Determine the [X, Y] coordinate at the center of the cell enclosing the given text.  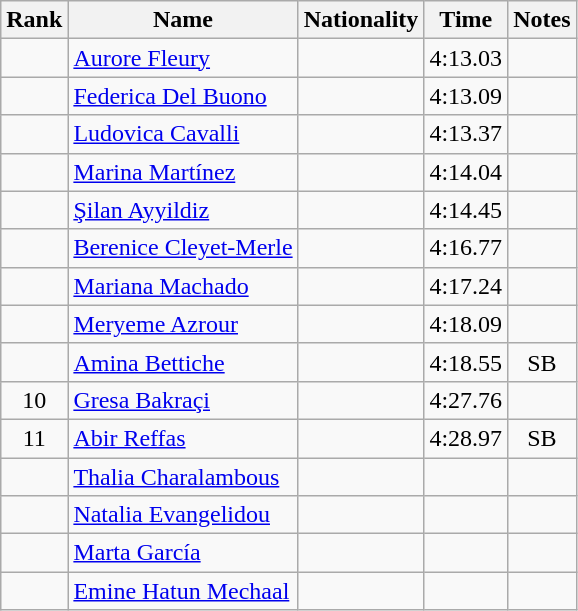
Name [183, 20]
Rank [34, 20]
10 [34, 400]
4:14.45 [466, 210]
Thalia Charalambous [183, 477]
Abir Reffas [183, 438]
4:27.76 [466, 400]
Şilan Ayyildiz [183, 210]
Aurore Fleury [183, 58]
Natalia Evangelidou [183, 515]
Marta García [183, 553]
4:16.77 [466, 248]
Marina Martínez [183, 172]
4:14.04 [466, 172]
Mariana Machado [183, 286]
4:28.97 [466, 438]
Nationality [361, 20]
Amina Bettiche [183, 362]
4:18.55 [466, 362]
4:17.24 [466, 286]
4:13.03 [466, 58]
Berenice Cleyet-Merle [183, 248]
Gresa Bakraçi [183, 400]
4:13.37 [466, 134]
4:18.09 [466, 324]
Notes [542, 20]
4:13.09 [466, 96]
Ludovica Cavalli [183, 134]
11 [34, 438]
Federica Del Buono [183, 96]
Time [466, 20]
Emine Hatun Mechaal [183, 591]
Meryeme Azrour [183, 324]
